From the cell containing the given text, extract its center point as [x, y] coordinate. 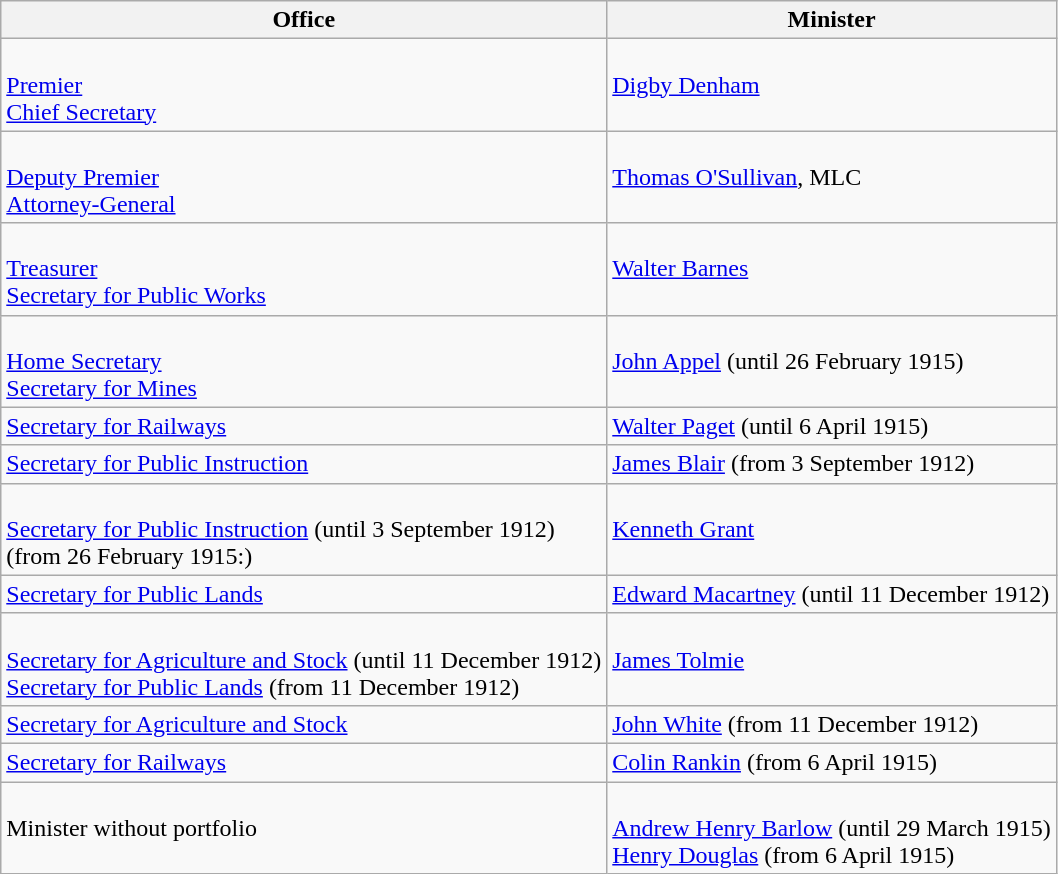
Digby Denham [832, 85]
Minister without portfolio [304, 828]
Edward Macartney (until 11 December 1912) [832, 594]
John Appel (until 26 February 1915) [832, 361]
Secretary for Public Lands [304, 594]
Walter Barnes [832, 269]
Office [304, 20]
Home Secretary Secretary for Mines [304, 361]
Andrew Henry Barlow (until 29 March 1915) Henry Douglas (from 6 April 1915) [832, 828]
Kenneth Grant [832, 529]
James Tolmie [832, 659]
James Blair (from 3 September 1912) [832, 464]
Treasurer Secretary for Public Works [304, 269]
Secretary for Public Instruction [304, 464]
John White (from 11 December 1912) [832, 724]
Colin Rankin (from 6 April 1915) [832, 762]
Secretary for Agriculture and Stock [304, 724]
Walter Paget (until 6 April 1915) [832, 426]
Premier Chief Secretary [304, 85]
Deputy Premier Attorney-General [304, 177]
Thomas O'Sullivan, MLC [832, 177]
Minister [832, 20]
Secretary for Public Instruction (until 3 September 1912)(from 26 February 1915:) [304, 529]
Secretary for Agriculture and Stock (until 11 December 1912) Secretary for Public Lands (from 11 December 1912) [304, 659]
